Extract the [x, y] coordinate from the center of the cell holding the provided text.  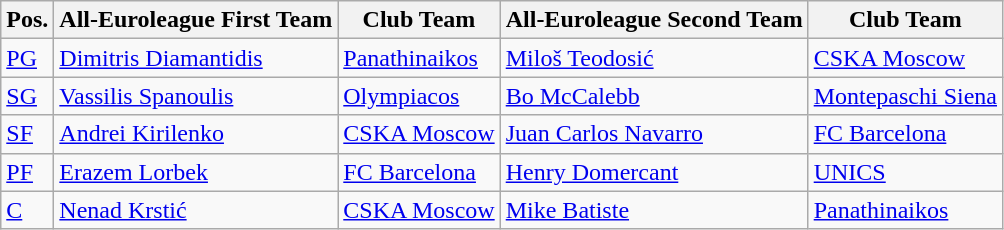
Nenad Krstić [196, 210]
Miloš Teodosić [654, 58]
All-Euroleague Second Team [654, 20]
UNICS [905, 172]
Montepaschi Siena [905, 96]
Erazem Lorbek [196, 172]
PG [28, 58]
Dimitris Diamantidis [196, 58]
Mike Batiste [654, 210]
Bo McCalebb [654, 96]
Olympiacos [419, 96]
Andrei Kirilenko [196, 134]
SG [28, 96]
Vassilis Spanoulis [196, 96]
C [28, 210]
Henry Domercant [654, 172]
Juan Carlos Navarro [654, 134]
Pos. [28, 20]
All-Euroleague First Team [196, 20]
SF [28, 134]
PF [28, 172]
